Pinpoint the cell where the given text exists, returning its [x, y] midpoint coordinate. 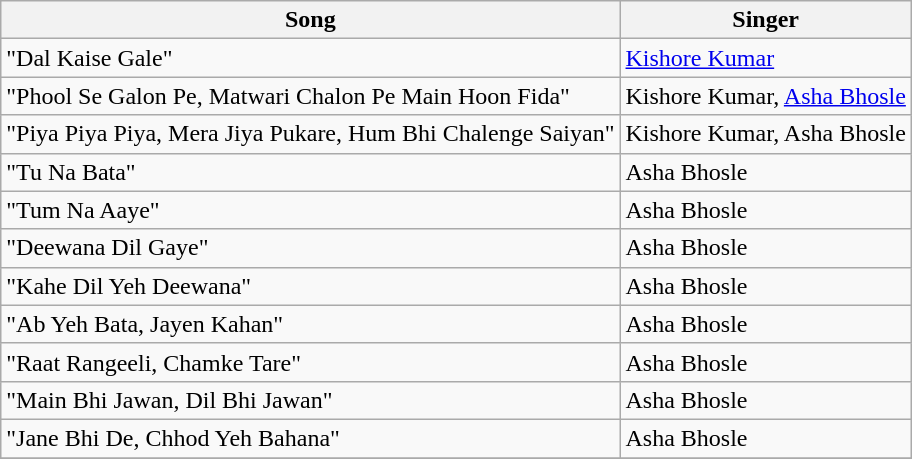
"Dal Kaise Gale" [310, 58]
"Phool Se Galon Pe, Matwari Chalon Pe Main Hoon Fida" [310, 96]
"Raat Rangeeli, Chamke Tare" [310, 362]
"Jane Bhi De, Chhod Yeh Bahana" [310, 438]
Song [310, 20]
Singer [766, 20]
"Deewana Dil Gaye" [310, 248]
Kishore Kumar [766, 58]
"Tu Na Bata" [310, 172]
"Ab Yeh Bata, Jayen Kahan" [310, 324]
"Main Bhi Jawan, Dil Bhi Jawan" [310, 400]
"Tum Na Aaye" [310, 210]
"Kahe Dil Yeh Deewana" [310, 286]
"Piya Piya Piya, Mera Jiya Pukare, Hum Bhi Chalenge Saiyan" [310, 134]
